Determine the (X, Y) coordinate at the center of the cell enclosing the given text.  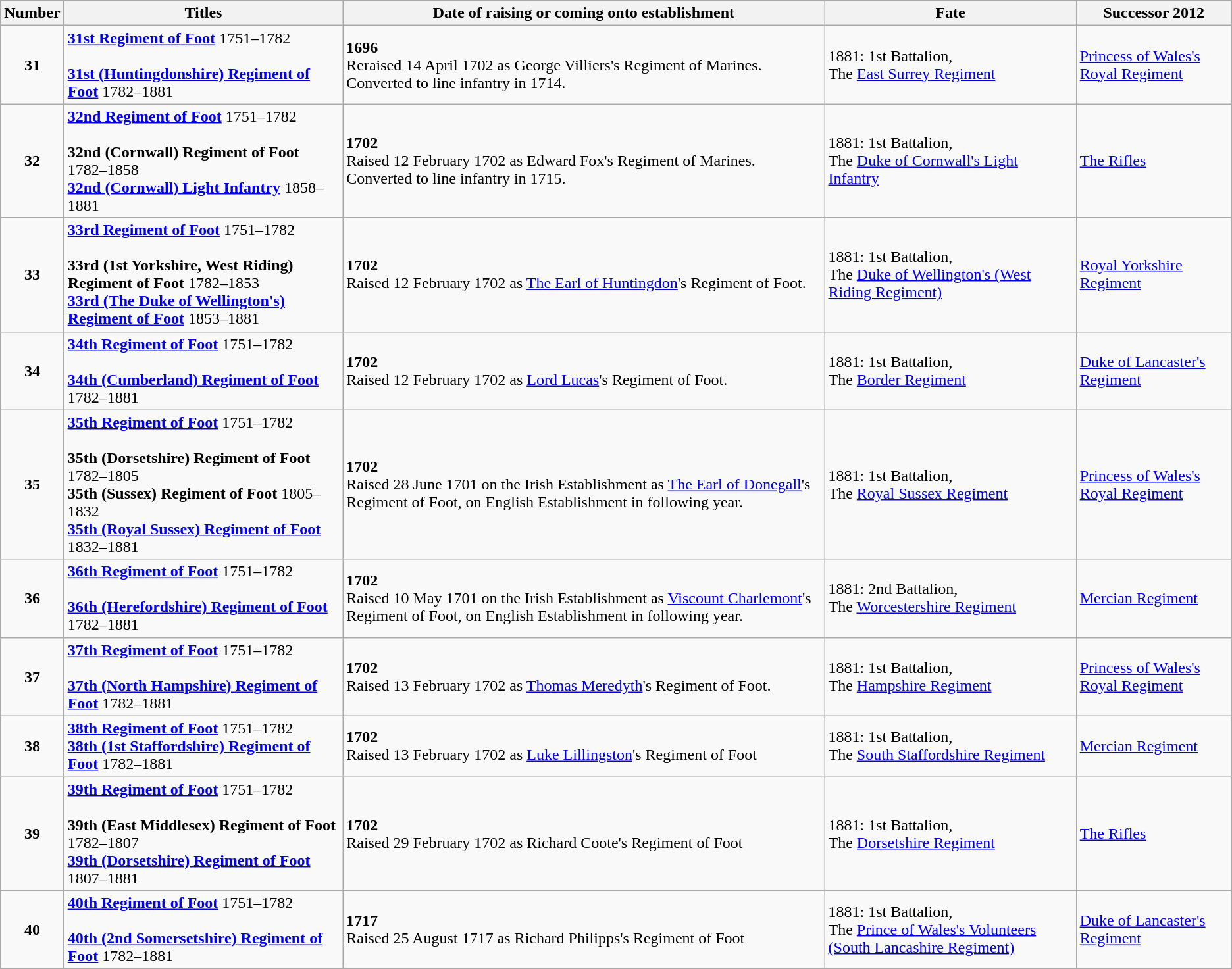
1702Raised 29 February 1702 as Richard Coote's Regiment of Foot (584, 833)
34 (32, 371)
38 (32, 746)
31 (32, 64)
32nd Regiment of Foot 1751–178232nd (Cornwall) Regiment of Foot 1782–1858 32nd (Cornwall) Light Infantry 1858–1881 (203, 161)
1881: 1st Battalion, The Dorsetshire Regiment (950, 833)
31st Regiment of Foot 1751–178231st (Huntingdonshire) Regiment of Foot 1782–1881 (203, 64)
40 (32, 929)
40th Regiment of Foot 1751–178240th (2nd Somersetshire) Regiment of Foot 1782–1881 (203, 929)
1702Raised 12 February 1702 as Edward Fox's Regiment of Marines. Converted to line infantry in 1715. (584, 161)
39th Regiment of Foot 1751–178239th (East Middlesex) Regiment of Foot 1782–1807 39th (Dorsetshire) Regiment of Foot 1807–1881 (203, 833)
37th Regiment of Foot 1751–178237th (North Hampshire) Regiment of Foot 1782–1881 (203, 676)
1881: 1st Battalion, The Hampshire Regiment (950, 676)
1702Raised 10 May 1701 on the Irish Establishment as Viscount Charlemont's Regiment of Foot, on English Establishment in following year. (584, 599)
1696Reraised 14 April 1702 as George Villiers's Regiment of Marines. Converted to line infantry in 1714. (584, 64)
39 (32, 833)
1702Raised 12 February 1702 as The Earl of Huntingdon's Regiment of Foot. (584, 275)
1702Raised 12 February 1702 as Lord Lucas's Regiment of Foot. (584, 371)
32 (32, 161)
36 (32, 599)
35 (32, 484)
1881: 1st Battalion,The Duke of Wellington's (West Riding Regiment) (950, 275)
1881: 1st Battalion,The Duke of Cornwall's Light Infantry (950, 161)
37 (32, 676)
1881: 1st Battalion,The East Surrey Regiment (950, 64)
1881: 2nd Battalion,The Worcestershire Regiment (950, 599)
36th Regiment of Foot 1751–178236th (Herefordshire) Regiment of Foot 1782–1881 (203, 599)
1702Raised 28 June 1701 on the Irish Establishment as The Earl of Donegall's Regiment of Foot, on English Establishment in following year. (584, 484)
Date of raising or coming onto establishment (584, 13)
Fate (950, 13)
1702Raised 13 February 1702 as Thomas Meredyth's Regiment of Foot. (584, 676)
Titles (203, 13)
Successor 2012 (1154, 13)
1881: 1st Battalion, The Prince of Wales's Volunteers (South Lancashire Regiment) (950, 929)
Number (32, 13)
Royal Yorkshire Regiment (1154, 275)
1881: 1st Battalion,The Royal Sussex Regiment (950, 484)
1881: 1st Battalion,The Border Regiment (950, 371)
34th Regiment of Foot 1751–178234th (Cumberland) Regiment of Foot 1782–1881 (203, 371)
1702Raised 13 February 1702 as Luke Lillingston's Regiment of Foot (584, 746)
38th Regiment of Foot 1751–178238th (1st Staffordshire) Regiment of Foot 1782–1881 (203, 746)
33 (32, 275)
1881: 1st Battalion, The South Staffordshire Regiment (950, 746)
1717Raised 25 August 1717 as Richard Philipps's Regiment of Foot (584, 929)
